Extract the (X, Y) coordinate from the center of the cell holding the provided text.  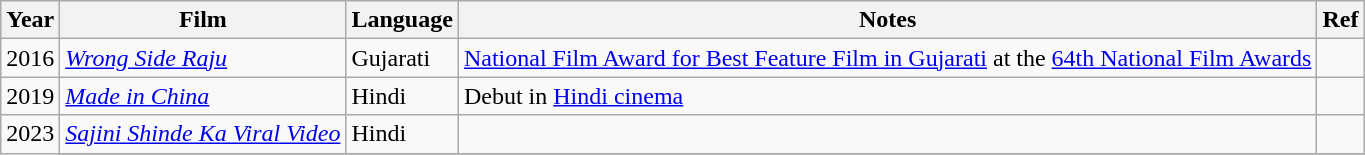
Gujarati (402, 58)
Notes (888, 20)
Sajini Shinde Ka Viral Video (203, 134)
National Film Award for Best Feature Film in Gujarati at the 64th National Film Awards (888, 58)
2016 (30, 58)
Language (402, 20)
2019 (30, 96)
Year (30, 20)
Wrong Side Raju (203, 58)
Debut in Hindi cinema (888, 96)
Ref (1340, 20)
Made in China (203, 96)
2023 (30, 134)
Film (203, 20)
